Determine the [X, Y] coordinate at the center of the cell enclosing the given text.  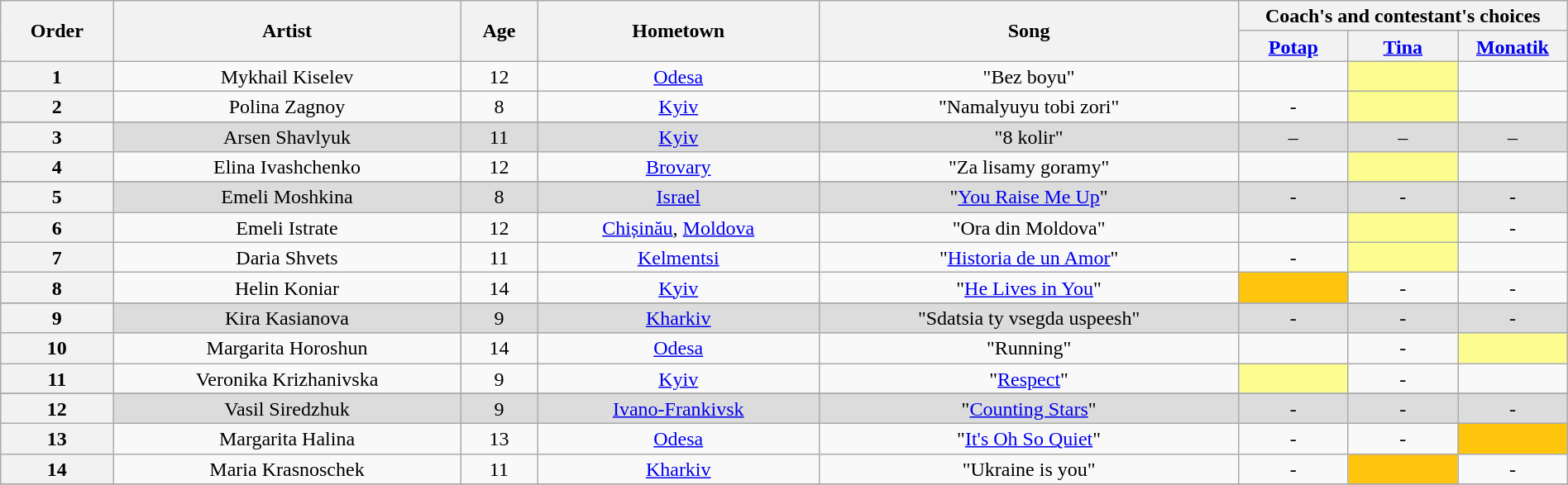
4 [57, 167]
Order [57, 31]
7 [57, 258]
Vasil Siredzhuk [287, 408]
"Counting Stars" [1029, 408]
"Historia de un Amor" [1029, 258]
"8 kolir" [1029, 137]
Coach's and contestant's choices [1403, 17]
"Respect" [1029, 378]
Brovary [678, 167]
"Ora din Moldova" [1029, 228]
"Za lisamy goramy" [1029, 167]
Kira Kasianova [287, 317]
Age [500, 31]
"You Raise Me Up" [1029, 197]
Emeli Istrate [287, 228]
"Sdatsia ty vsegda uspeesh" [1029, 317]
Song [1029, 31]
"Ukraine is you" [1029, 469]
Potap [1293, 46]
"Running" [1029, 349]
Kelmentsi [678, 258]
Polina Zagnoy [287, 106]
"Namalyuyu tobi zori" [1029, 106]
Margarita Halina [287, 440]
"Bez boyu" [1029, 76]
Emeli Moshkina [287, 197]
Monatik [1513, 46]
10 [57, 349]
Chișinău, Moldova [678, 228]
5 [57, 197]
Elina Ivashchenko [287, 167]
Israel [678, 197]
Daria Shvets [287, 258]
"It's Oh So Quiet" [1029, 440]
1 [57, 76]
Hometown [678, 31]
Veronika Krizhanivska [287, 378]
2 [57, 106]
Arsen Shavlyuk [287, 137]
Artist [287, 31]
Helin Koniar [287, 288]
Ivano-Frankivsk [678, 408]
Maria Krasnoschek [287, 469]
Mykhail Kiselev [287, 76]
6 [57, 228]
Margarita Horoshun [287, 349]
3 [57, 137]
"He Lives in You" [1029, 288]
Tina [1403, 46]
